Identify which cell holds the provided text, then report its [x, y] central coordinate. 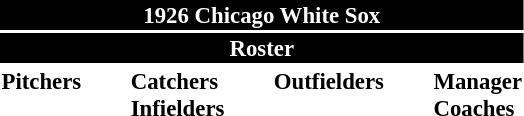
1926 Chicago White Sox [262, 15]
Roster [262, 48]
